Identify which cell holds the provided text, then report its (X, Y) central coordinate. 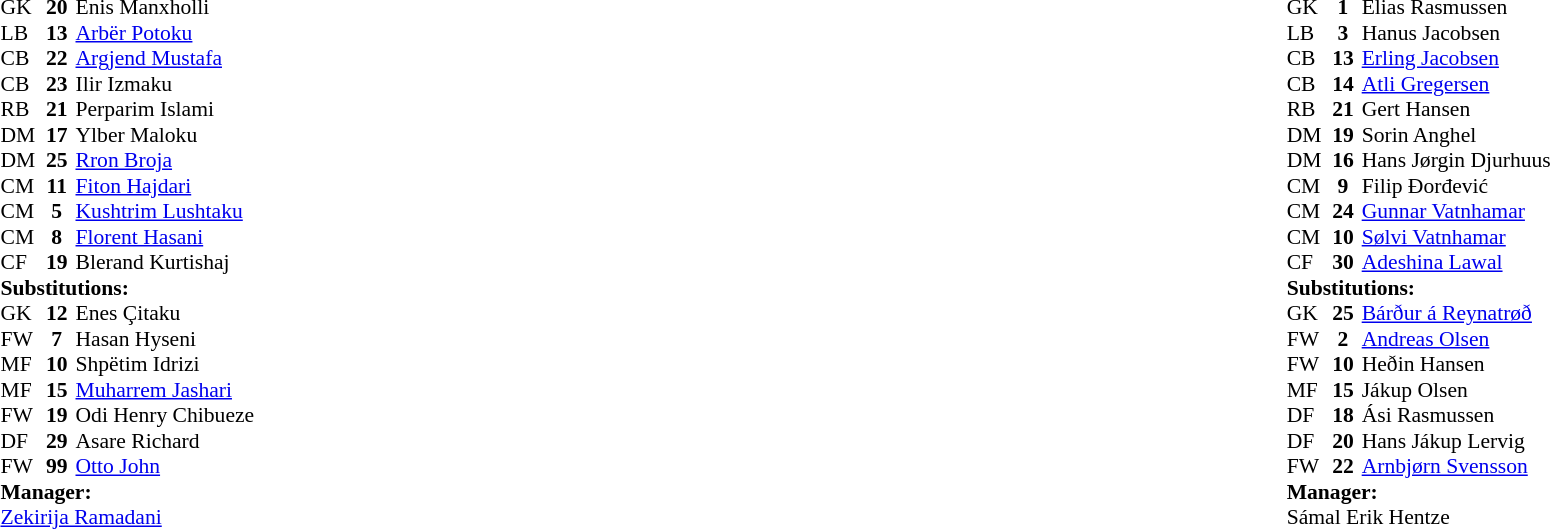
11 (57, 186)
Odi Henry Chibueze (166, 415)
17 (57, 135)
14 (1343, 84)
Manager: (127, 492)
Substitutions: (127, 288)
12 (57, 313)
Enes Çitaku (166, 313)
7 (57, 339)
Arbër Potoku (166, 33)
Perparim Islami (166, 109)
Hasan Hyseni (166, 339)
18 (1343, 415)
3 (1343, 33)
9 (1343, 186)
23 (57, 84)
Blerand Kurtishaj (166, 263)
Rron Broja (166, 161)
Ylber Maloku (166, 135)
Otto John (166, 467)
24 (1343, 211)
5 (57, 211)
Florent Hasani (166, 237)
16 (1343, 161)
2 (1343, 339)
Fiton Hajdari (166, 186)
8 (57, 237)
Kushtrim Lushtaku (166, 211)
Muharrem Jashari (166, 390)
Asare Richard (166, 441)
Argjend Mustafa (166, 59)
99 (57, 467)
29 (57, 441)
Ilir Izmaku (166, 84)
30 (1343, 263)
20 (1343, 441)
Shpëtim Idrizi (166, 365)
